Determine the (X, Y) coordinate at the center of the cell enclosing the given text.  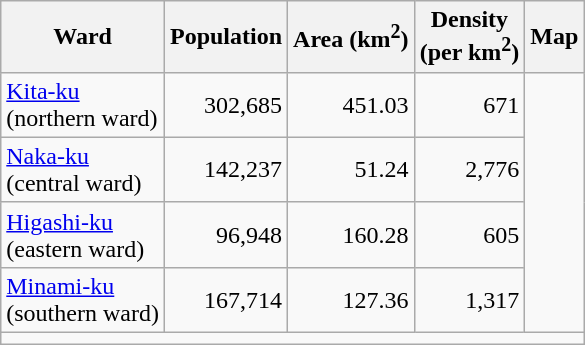
1,317 (470, 300)
Density(per km2) (470, 37)
Naka-ku(central ward) (83, 170)
302,685 (226, 104)
51.24 (352, 170)
Population (226, 37)
167,714 (226, 300)
605 (470, 234)
Minami-ku(southern ward) (83, 300)
142,237 (226, 170)
Map (554, 37)
451.03 (352, 104)
96,948 (226, 234)
2,776 (470, 170)
Higashi-ku(eastern ward) (83, 234)
Ward (83, 37)
160.28 (352, 234)
Area (km2) (352, 37)
671 (470, 104)
127.36 (352, 300)
Kita-ku(northern ward) (83, 104)
